Locate the cell with the specified text and output its [x, y] center coordinate. 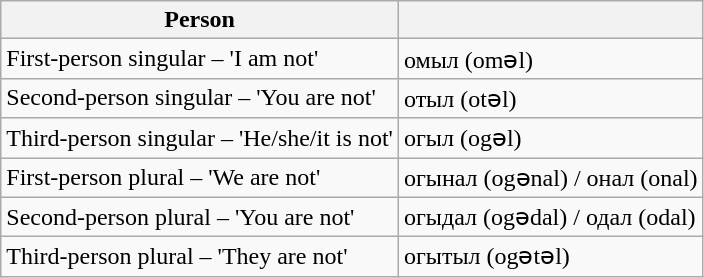
огытыл (ogətəl) [550, 257]
First-person plural – 'We are not' [200, 178]
огыдал (ogədal) / одал (odal) [550, 217]
First-person singular – 'I am not' [200, 59]
омыл (oməl) [550, 59]
Second-person plural – 'You are not' [200, 217]
огынал (ogənal) / онал (onal) [550, 178]
отыл (otəl) [550, 98]
Third-person singular – 'He/she/it is not' [200, 138]
Third-person plural – 'They are not' [200, 257]
Person [200, 20]
Second-person singular – 'You are not' [200, 98]
огыл (ogəl) [550, 138]
